Return the [x, y] coordinate for the center point of the cell that contains the specified text.  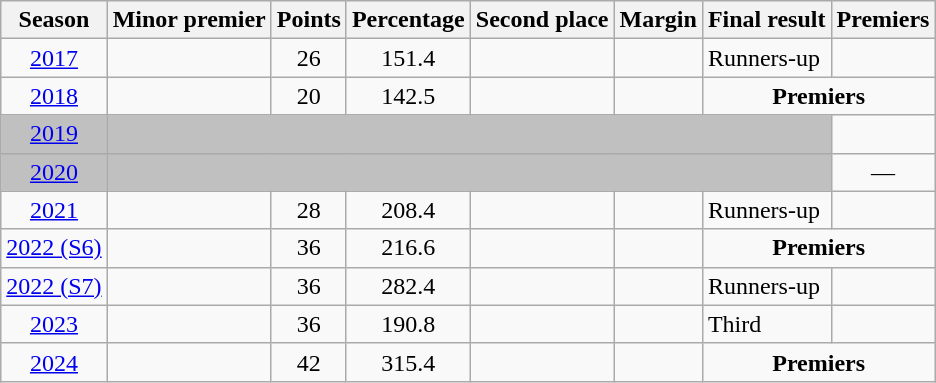
2023 [54, 324]
2022 (S7) [54, 286]
Final result [766, 20]
Season [54, 20]
Percentage [408, 20]
2017 [54, 58]
2022 (S6) [54, 248]
151.4 [408, 58]
208.4 [408, 210]
Third [766, 324]
282.4 [408, 286]
20 [308, 96]
26 [308, 58]
2019 [54, 134]
Second place [542, 20]
2024 [54, 362]
2018 [54, 96]
Minor premier [189, 20]
315.4 [408, 362]
2020 [54, 172]
216.6 [408, 248]
142.5 [408, 96]
190.8 [408, 324]
Margin [658, 20]
— [883, 172]
42 [308, 362]
Points [308, 20]
2021 [54, 210]
28 [308, 210]
